Detect which cell encompasses the target text, then output its (x, y) center coordinate. 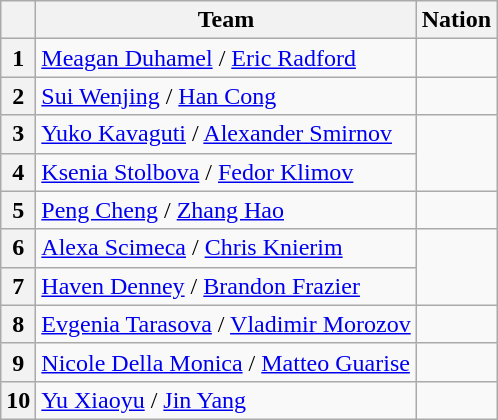
2 (18, 96)
Nation (456, 20)
1 (18, 58)
Ksenia Stolbova / Fedor Klimov (226, 172)
Sui Wenjing / Han Cong (226, 96)
6 (18, 248)
Haven Denney / Brandon Frazier (226, 286)
5 (18, 210)
Meagan Duhamel / Eric Radford (226, 58)
Alexa Scimeca / Chris Knierim (226, 248)
3 (18, 134)
10 (18, 400)
9 (18, 362)
7 (18, 286)
Yu Xiaoyu / Jin Yang (226, 400)
Evgenia Tarasova / Vladimir Morozov (226, 324)
Nicole Della Monica / Matteo Guarise (226, 362)
Yuko Kavaguti / Alexander Smirnov (226, 134)
Peng Cheng / Zhang Hao (226, 210)
8 (18, 324)
Team (226, 20)
4 (18, 172)
